Locate the cell with the specified text and output its (x, y) center coordinate. 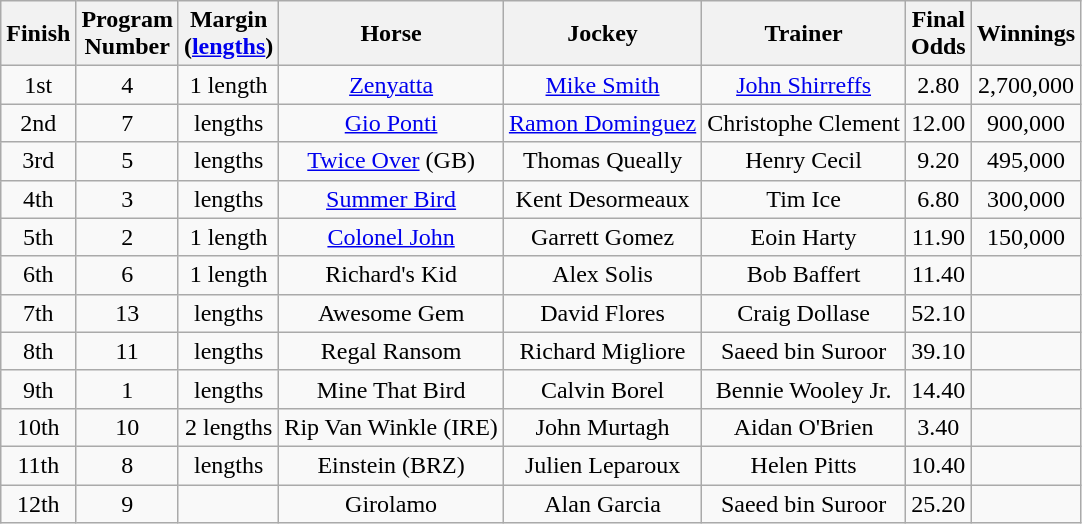
Alex Solis (602, 275)
2 lengths (228, 427)
3 (128, 199)
3rd (38, 161)
John Murtagh (602, 427)
Christophe Clement (804, 123)
Bennie Wooley Jr. (804, 389)
7th (38, 313)
10th (38, 427)
495,000 (1026, 161)
Mike Smith (602, 85)
Julien Leparoux (602, 465)
Bob Baffert (804, 275)
9th (38, 389)
12.00 (938, 123)
Rip Van Winkle (IRE) (392, 427)
Richard Migliore (602, 351)
Finish (38, 34)
11.40 (938, 275)
Kent Desormeaux (602, 199)
4th (38, 199)
Alan Garcia (602, 503)
4 (128, 85)
Margin(lengths) (228, 34)
Einstein (BRZ) (392, 465)
5 (128, 161)
Regal Ransom (392, 351)
2 (128, 237)
1 (128, 389)
25.20 (938, 503)
Gio Ponti (392, 123)
Richard's Kid (392, 275)
Winnings (1026, 34)
Calvin Borel (602, 389)
Trainer (804, 34)
8th (38, 351)
12th (38, 503)
9 (128, 503)
52.10 (938, 313)
11th (38, 465)
Henry Cecil (804, 161)
6 (128, 275)
39.10 (938, 351)
300,000 (1026, 199)
2,700,000 (1026, 85)
10 (128, 427)
John Shirreffs (804, 85)
Zenyatta (392, 85)
David Flores (602, 313)
6th (38, 275)
Horse (392, 34)
Garrett Gomez (602, 237)
1st (38, 85)
Helen Pitts (804, 465)
900,000 (1026, 123)
Ramon Dominguez (602, 123)
11 (128, 351)
10.40 (938, 465)
Final Odds (938, 34)
Craig Dollase (804, 313)
7 (128, 123)
Mine That Bird (392, 389)
6.80 (938, 199)
2.80 (938, 85)
Eoin Harty (804, 237)
Awesome Gem (392, 313)
Jockey (602, 34)
13 (128, 313)
Thomas Queally (602, 161)
2nd (38, 123)
5th (38, 237)
Twice Over (GB) (392, 161)
Aidan O'Brien (804, 427)
3.40 (938, 427)
Summer Bird (392, 199)
Tim Ice (804, 199)
ProgramNumber (128, 34)
8 (128, 465)
Girolamo (392, 503)
11.90 (938, 237)
150,000 (1026, 237)
9.20 (938, 161)
Colonel John (392, 237)
14.40 (938, 389)
